From the cell containing the given text, extract its center point as [x, y] coordinate. 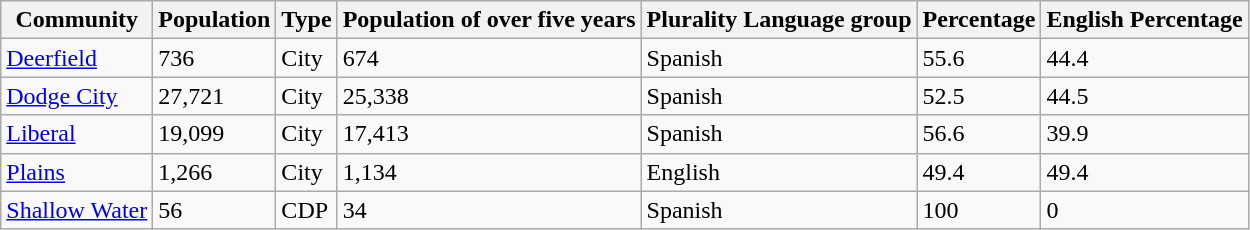
Plains [77, 172]
Community [77, 20]
55.6 [979, 58]
Shallow Water [77, 210]
25,338 [489, 96]
44.5 [1144, 96]
100 [979, 210]
Deerfield [77, 58]
674 [489, 58]
Type [306, 20]
56.6 [979, 134]
56 [214, 210]
0 [1144, 210]
1,266 [214, 172]
34 [489, 210]
Plurality Language group [779, 20]
736 [214, 58]
Dodge City [77, 96]
Percentage [979, 20]
English [779, 172]
19,099 [214, 134]
CDP [306, 210]
Population [214, 20]
Liberal [77, 134]
39.9 [1144, 134]
1,134 [489, 172]
Population of over five years [489, 20]
52.5 [979, 96]
17,413 [489, 134]
44.4 [1144, 58]
English Percentage [1144, 20]
27,721 [214, 96]
